Detect which cell encompasses the target text, then output its [X, Y] center coordinate. 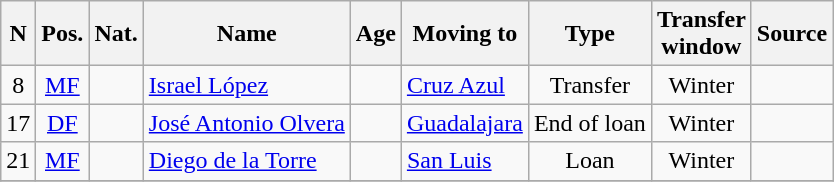
Type [590, 34]
Diego de la Torre [246, 161]
Moving to [464, 34]
Transferwindow [701, 34]
DF [62, 123]
Cruz Azul [464, 85]
Source [792, 34]
Israel López [246, 85]
José Antonio Olvera [246, 123]
San Luis [464, 161]
Loan [590, 161]
Transfer [590, 85]
Age [376, 34]
Pos. [62, 34]
Nat. [116, 34]
N [18, 34]
21 [18, 161]
Name [246, 34]
Guadalajara [464, 123]
End of loan [590, 123]
17 [18, 123]
8 [18, 85]
